Determine the (X, Y) coordinate at the center of the cell enclosing the given text.  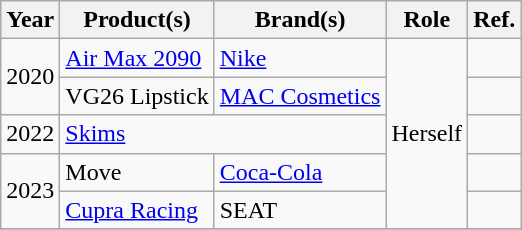
MAC Cosmetics (300, 96)
Move (137, 172)
Nike (300, 58)
Cupra Racing (137, 210)
Coca-Cola (300, 172)
Skims (223, 134)
Ref. (494, 20)
Year (30, 20)
Brand(s) (300, 20)
Herself (427, 134)
SEAT (300, 210)
2023 (30, 191)
2020 (30, 77)
Product(s) (137, 20)
VG26 Lipstick (137, 96)
2022 (30, 134)
Role (427, 20)
Air Max 2090 (137, 58)
